Return (X, Y) of the center of cell containing provided text 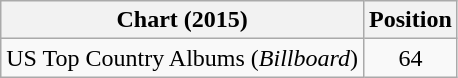
US Top Country Albums (Billboard) (182, 58)
64 (411, 58)
Position (411, 20)
Chart (2015) (182, 20)
